Locate the cell with the specified text and output its (X, Y) center coordinate. 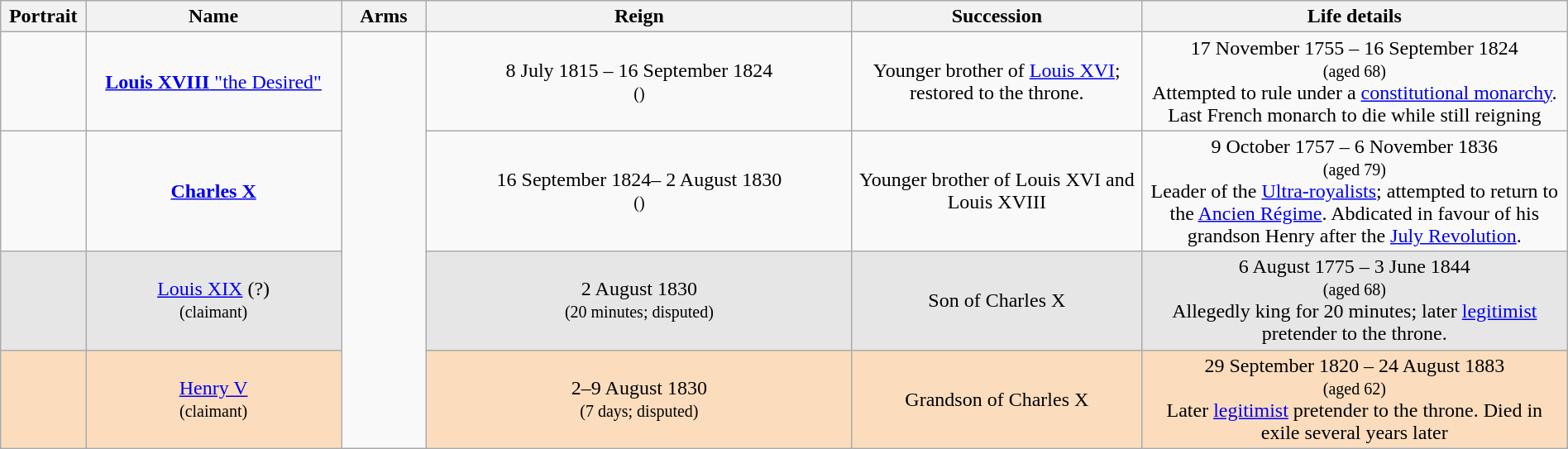
Louis XVIII "the Desired" (213, 81)
Grandson of Charles X (997, 399)
Name (213, 17)
Louis XIX (?)(claimant) (213, 301)
Portrait (43, 17)
8 July 1815 – 16 September 1824() (638, 81)
29 September 1820 – 24 August 1883(aged 62)Later legitimist pretender to the throne. Died in exile several years later (1355, 399)
Succession (997, 17)
6 August 1775 – 3 June 1844(aged 68)Allegedly king for 20 minutes; later legitimist pretender to the throne. (1355, 301)
Younger brother of Louis XVI and Louis XVIII (997, 191)
17 November 1755 – 16 September 1824(aged 68)Attempted to rule under a constitutional monarchy. Last French monarch to die while still reigning (1355, 81)
16 September 1824– 2 August 1830() (638, 191)
Son of Charles X (997, 301)
Reign (638, 17)
Henry V(claimant) (213, 399)
Arms (384, 17)
Life details (1355, 17)
Charles X (213, 191)
2 August 1830(20 minutes; disputed) (638, 301)
2–9 August 1830(7 days; disputed) (638, 399)
Younger brother of Louis XVI; restored to the throne. (997, 81)
